Extract the [X, Y] coordinate from the center of the cell holding the provided text.  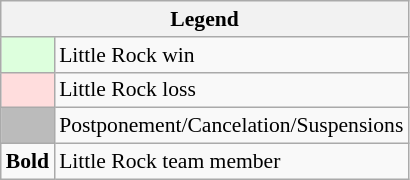
Postponement/Cancelation/Suspensions [231, 126]
Little Rock loss [231, 90]
Bold [28, 162]
Legend [205, 19]
Little Rock team member [231, 162]
Little Rock win [231, 55]
